Scan for the cell matching the given text and deliver its [x, y] coordinate at center. 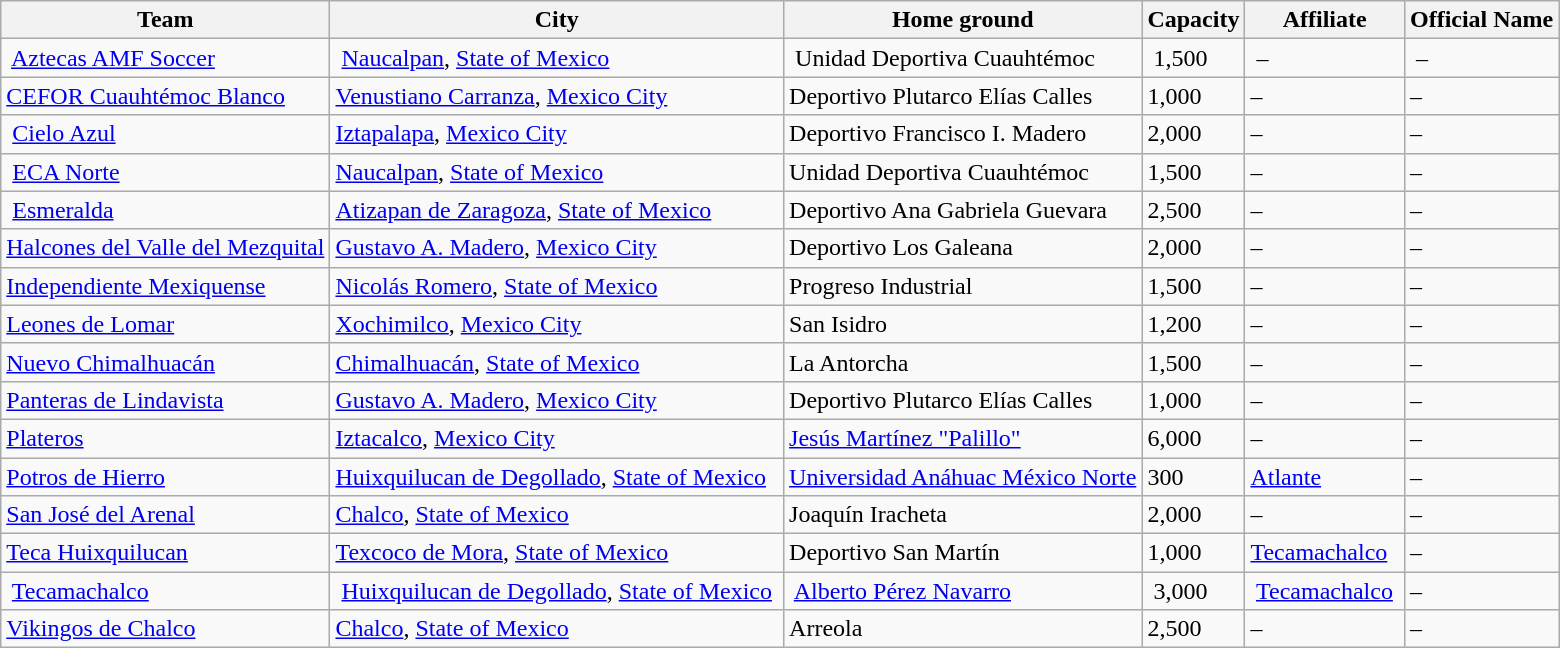
Nicolás Romero, State of Mexico [557, 286]
Chimalhuacán, State of Mexico [557, 362]
Venustiano Carranza, Mexico City [557, 96]
La Antorcha [963, 362]
Home ground [963, 20]
Texcoco de Mora, State of Mexico [557, 553]
Iztacalco, Mexico City [557, 438]
Arreola [963, 629]
1,200 [1194, 324]
Jesús Martínez "Palillo" [963, 438]
Deportivo Ana Gabriela Guevara [963, 210]
CEFOR Cuauhtémoc Blanco [166, 96]
City [557, 20]
Esmeralda [166, 210]
Official Name [1481, 20]
Aztecas AMF Soccer [166, 58]
Potros de Hierro [166, 477]
Cielo Azul [166, 134]
6,000 [1194, 438]
Capacity [1194, 20]
Nuevo Chimalhuacán [166, 362]
Deportivo Francisco I. Madero [963, 134]
Xochimilco, Mexico City [557, 324]
ECA Norte [166, 172]
Vikingos de Chalco [166, 629]
Team [166, 20]
Progreso Industrial [963, 286]
San José del Arenal [166, 515]
Universidad Anáhuac México Norte [963, 477]
Deportivo Los Galeana [963, 248]
Halcones del Valle del Mezquital [166, 248]
Joaquín Iracheta [963, 515]
Atizapan de Zaragoza, State of Mexico [557, 210]
Alberto Pérez Navarro [963, 591]
3,000 [1194, 591]
Iztapalapa, Mexico City [557, 134]
Deportivo San Martín [963, 553]
Independiente Mexiquense [166, 286]
San Isidro [963, 324]
300 [1194, 477]
Teca Huixquilucan [166, 553]
Plateros [166, 438]
Panteras de Lindavista [166, 400]
Atlante [1325, 477]
Leones de Lomar [166, 324]
Affiliate [1325, 20]
